Search for the cell housing the specified text and yield its (X, Y) center coordinate. 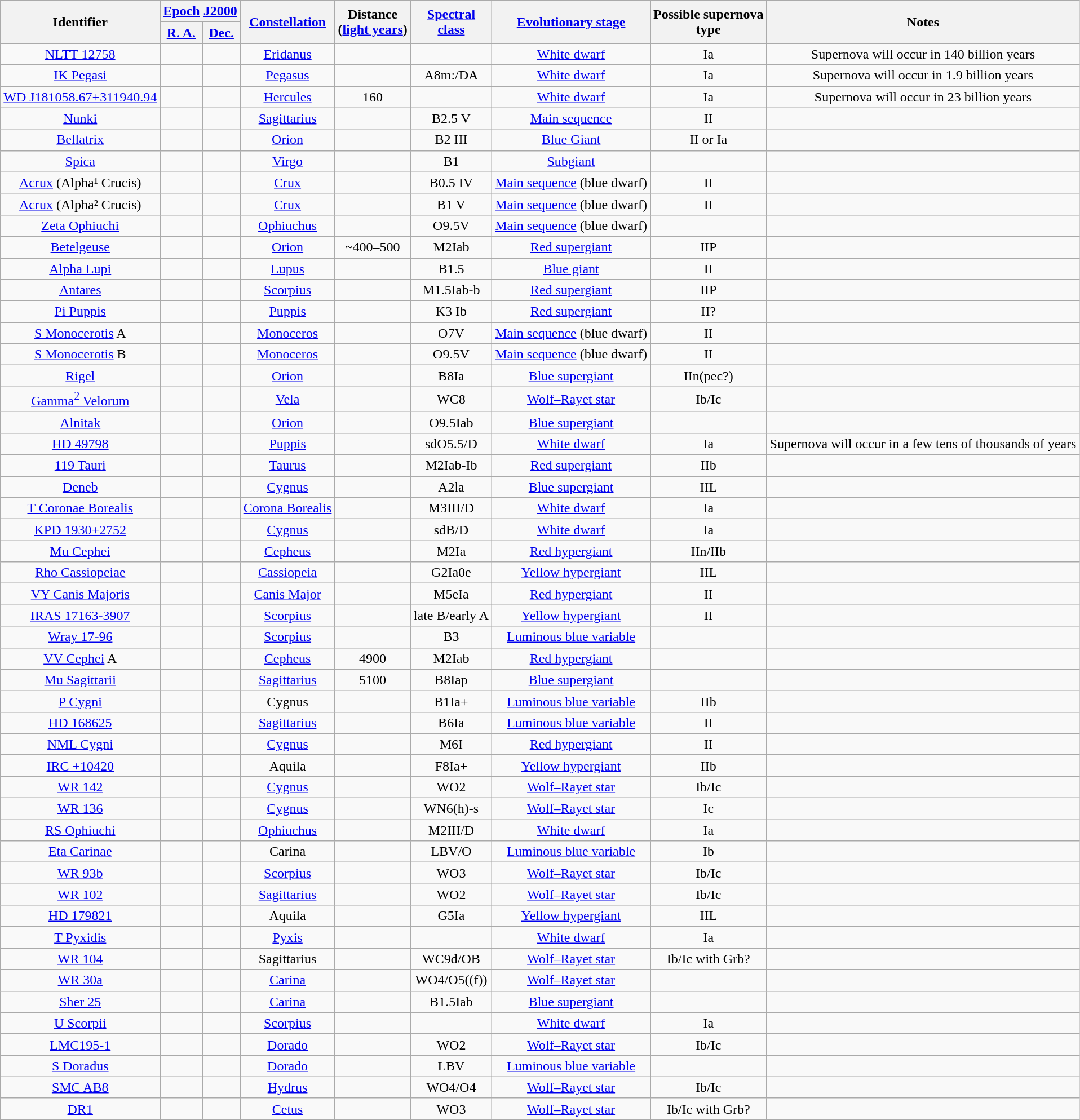
WR 30a (80, 980)
5100 (373, 680)
WR 104 (80, 959)
Ic (709, 809)
Main sequence (572, 118)
B0.5 IV (451, 183)
K3 Ib (451, 312)
M2Iab-Ib (451, 466)
U Scorpii (80, 1023)
Pi Puppis (80, 312)
Distance(light years) (373, 22)
LBV (451, 1066)
Ib (709, 852)
WR 142 (80, 787)
M6I (451, 744)
Gamma2 Velorum (80, 399)
II? (709, 312)
Constellation (287, 22)
Zeta Ophiuchi (80, 225)
Eridanus (287, 54)
WR 93b (80, 873)
Notes (923, 22)
Acrux (Alpha² Crucis) (80, 204)
Acrux (Alpha¹ Crucis) (80, 183)
P Cygni (80, 701)
WR 136 (80, 809)
Supernova will occur in 1.9 billion years (923, 76)
S Doradus (80, 1066)
Mu Sagittarii (80, 680)
Pegasus (287, 76)
Dec. (221, 33)
Mu Cephei (80, 551)
Pyxis (287, 937)
Blue giant (572, 269)
Deneb (80, 487)
sdB/D (451, 530)
B1 V (451, 204)
sdO5.5/D (451, 444)
B1Ia+ (451, 701)
DR1 (80, 1109)
G5Ia (451, 916)
M2III/D (451, 830)
Subgiant (572, 161)
B1.5Iab (451, 1002)
Rigel (80, 376)
R. A. (182, 33)
Rho Cassiopeiae (80, 573)
B8Iap (451, 680)
M1.5Iab-b (451, 290)
B2.5 V (451, 118)
LBV/O (451, 852)
Alnitak (80, 422)
O7V (451, 333)
LMC195-1 (80, 1044)
Cetus (287, 1109)
A2la (451, 487)
Taurus (287, 466)
Blue Giant (572, 140)
WC9d/OB (451, 959)
Vela (287, 399)
Hercules (287, 97)
Alpha Lupi (80, 269)
Virgo (287, 161)
IK Pegasi (80, 76)
B1.5 (451, 269)
HD 168625 (80, 723)
B2 III (451, 140)
WN6(h)-s (451, 809)
Spica (80, 161)
IRAS 17163-3907 (80, 616)
T Pyxidis (80, 937)
~400–500 (373, 247)
S Monocerotis B (80, 355)
B1 (451, 161)
Epoch J2000 (200, 11)
WO4/O4 (451, 1087)
M2Ia (451, 551)
NLTT 12758 (80, 54)
NML Cygni (80, 744)
4900 (373, 658)
WC8 (451, 399)
Identifier (80, 22)
Antares (80, 290)
IIn(pec?) (709, 376)
M3III/D (451, 508)
Canis Major (287, 594)
160 (373, 97)
Lupus (287, 269)
Eta Carinae (80, 852)
S Monocerotis A (80, 333)
late B/early A (451, 616)
Nunki (80, 118)
Hydrus (287, 1087)
Spectralclass (451, 22)
Supernova will occur in 23 billion years (923, 97)
Evolutionary stage (572, 22)
O9.5Iab (451, 422)
B6Ia (451, 723)
VV Cephei A (80, 658)
RS Ophiuchi (80, 830)
WR 102 (80, 895)
II or Ia (709, 140)
HD 49798 (80, 444)
WO4/O5((f)) (451, 980)
KPD 1930+2752 (80, 530)
A8m:/DA (451, 76)
Corona Borealis (287, 508)
Cassiopeia (287, 573)
119 Tauri (80, 466)
SMC AB8 (80, 1087)
B8Ia (451, 376)
F8Ia+ (451, 765)
G2Ia0e (451, 573)
Bellatrix (80, 140)
WD J181058.67+311940.94 (80, 97)
VY Canis Majoris (80, 594)
Betelgeuse (80, 247)
Sher 25 (80, 1002)
Possible supernovatype (709, 22)
Wray 17-96 (80, 637)
T Coronae Borealis (80, 508)
IIn/IIb (709, 551)
Supernova will occur in 140 billion years (923, 54)
Supernova will occur in a few tens of thousands of years (923, 444)
B3 (451, 637)
HD 179821 (80, 916)
M5eIa (451, 594)
IRC +10420 (80, 765)
